Identify which cell holds the provided text, then report its (x, y) central coordinate. 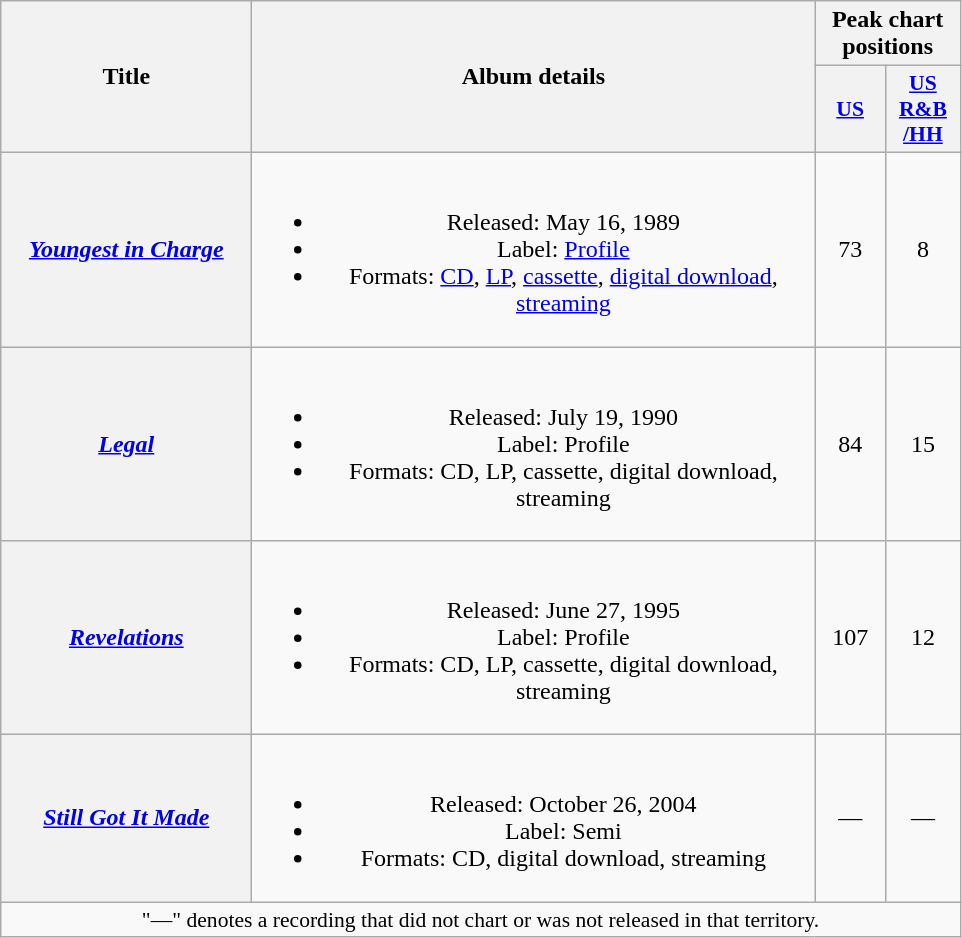
"—" denotes a recording that did not chart or was not released in that territory. (481, 920)
12 (922, 638)
Revelations (126, 638)
84 (850, 443)
Peak chart positions (888, 34)
8 (922, 249)
Still Got It Made (126, 818)
Legal (126, 443)
Title (126, 77)
USR&B/HH (922, 110)
Album details (534, 77)
107 (850, 638)
15 (922, 443)
Released: May 16, 1989Label: ProfileFormats: CD, LP, cassette, digital download, streaming (534, 249)
US (850, 110)
Released: July 19, 1990Label: ProfileFormats: CD, LP, cassette, digital download, streaming (534, 443)
Youngest in Charge (126, 249)
73 (850, 249)
Released: October 26, 2004Label: SemiFormats: CD, digital download, streaming (534, 818)
Released: June 27, 1995Label: ProfileFormats: CD, LP, cassette, digital download, streaming (534, 638)
